Pinpoint the cell where the given text exists, returning its [X, Y] midpoint coordinate. 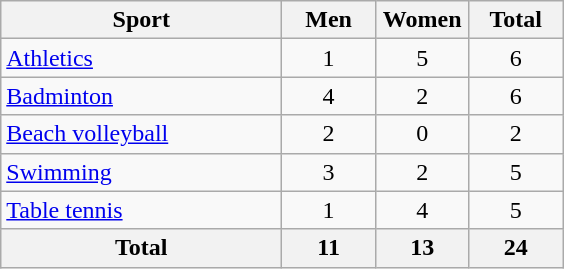
11 [329, 248]
3 [329, 172]
24 [516, 248]
Badminton [142, 96]
Beach volleyball [142, 134]
Women [422, 20]
Table tennis [142, 210]
Sport [142, 20]
Swimming [142, 172]
0 [422, 134]
13 [422, 248]
Men [329, 20]
Athletics [142, 58]
